Scan for the cell matching the given text and deliver its (x, y) coordinate at center. 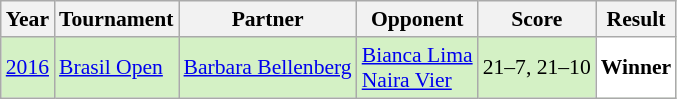
Winner (636, 68)
Opponent (418, 19)
Barbara Bellenberg (268, 68)
Tournament (116, 19)
21–7, 21–10 (537, 68)
Year (28, 19)
Partner (268, 19)
Score (537, 19)
Brasil Open (116, 68)
Bianca Lima Naira Vier (418, 68)
2016 (28, 68)
Result (636, 19)
